Capture the cell that displays the provided text and extract its [X, Y] central coordinate. 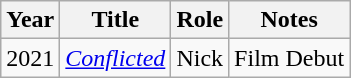
Nick [200, 58]
Role [200, 20]
Title [116, 20]
Film Debut [290, 58]
Conflicted [116, 58]
2021 [30, 58]
Notes [290, 20]
Year [30, 20]
